Search for the cell housing the specified text and yield its (x, y) center coordinate. 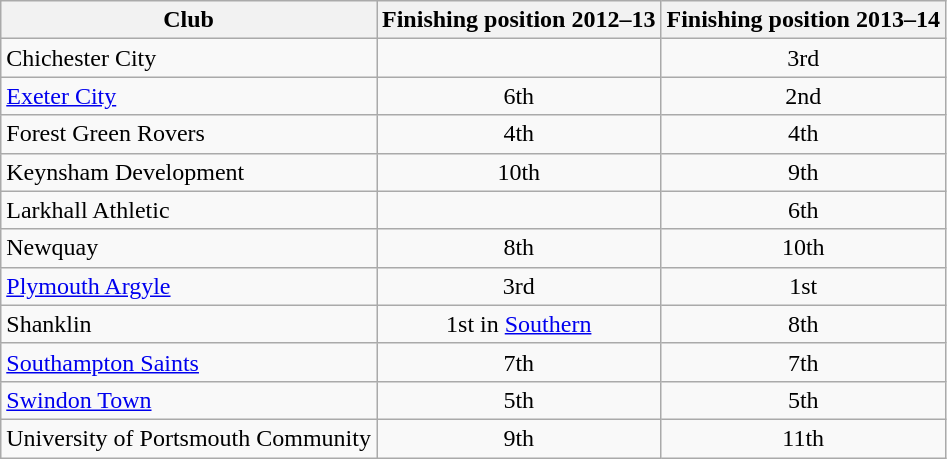
2nd (803, 96)
Southampton Saints (189, 362)
Newquay (189, 248)
Finishing position 2012–13 (518, 20)
Plymouth Argyle (189, 286)
1st in Southern (518, 324)
Finishing position 2013–14 (803, 20)
Swindon Town (189, 400)
Shanklin (189, 324)
Chichester City (189, 58)
Forest Green Rovers (189, 134)
University of Portsmouth Community (189, 438)
Club (189, 20)
11th (803, 438)
1st (803, 286)
Keynsham Development (189, 172)
Exeter City (189, 96)
Larkhall Athletic (189, 210)
